Identify which cell holds the provided text, then report its (X, Y) central coordinate. 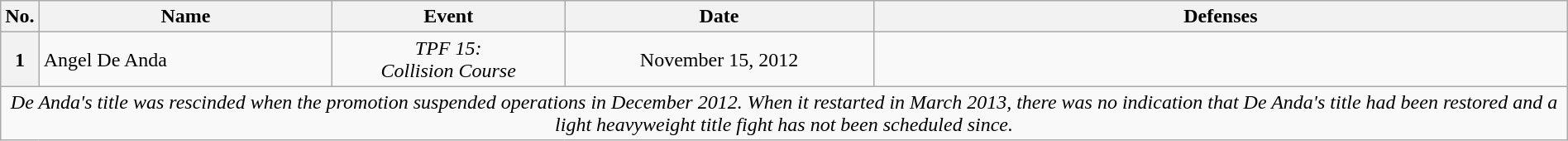
Name (185, 17)
TPF 15: Collision Course (448, 60)
1 (20, 60)
November 15, 2012 (719, 60)
Event (448, 17)
Date (719, 17)
No. (20, 17)
Defenses (1221, 17)
Angel De Anda (185, 60)
